Search for the cell housing the specified text and yield its [x, y] center coordinate. 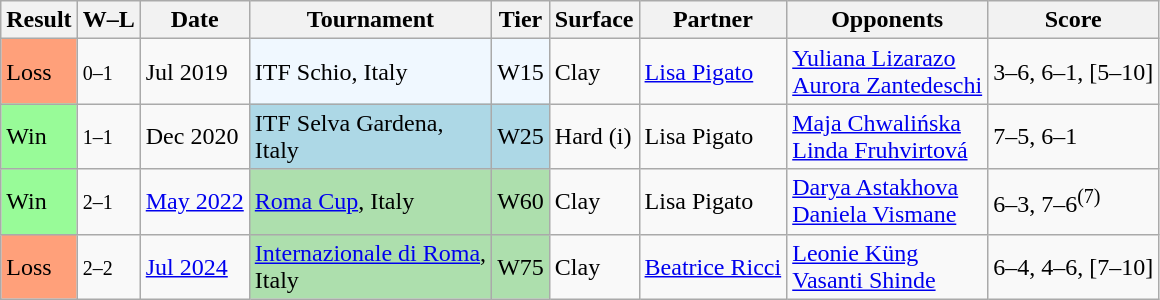
W–L [108, 20]
ITF Schio, Italy [370, 72]
1–1 [108, 136]
W60 [521, 202]
0–1 [108, 72]
Leonie Küng Vasanti Shinde [888, 266]
Surface [594, 20]
Result [39, 20]
6–4, 4–6, [7–10] [1074, 266]
Maja Chwalińska Linda Fruhvirtová [888, 136]
Opponents [888, 20]
Partner [713, 20]
Yuliana Lizarazo Aurora Zantedeschi [888, 72]
Jul 2024 [194, 266]
Beatrice Ricci [713, 266]
6–3, 7–6(7) [1074, 202]
W15 [521, 72]
Internazionale di Roma, Italy [370, 266]
Jul 2019 [194, 72]
Tier [521, 20]
Darya Astakhova Daniela Vismane [888, 202]
Roma Cup, Italy [370, 202]
W25 [521, 136]
Tournament [370, 20]
7–5, 6–1 [1074, 136]
2–1 [108, 202]
Dec 2020 [194, 136]
Date [194, 20]
May 2022 [194, 202]
ITF Selva Gardena, Italy [370, 136]
3–6, 6–1, [5–10] [1074, 72]
Score [1074, 20]
Hard (i) [594, 136]
2–2 [108, 266]
W75 [521, 266]
